Extract the [X, Y] coordinate from the center of the cell holding the provided text.  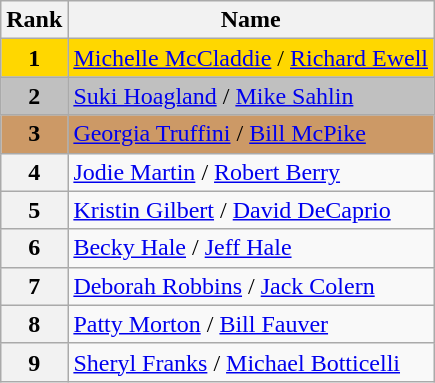
3 [34, 134]
Patty Morton / Bill Fauver [251, 324]
4 [34, 172]
6 [34, 248]
Name [251, 20]
2 [34, 96]
Rank [34, 20]
5 [34, 210]
Sheryl Franks / Michael Botticelli [251, 362]
1 [34, 58]
Michelle McCladdie / Richard Ewell [251, 58]
Suki Hoagland / Mike Sahlin [251, 96]
Becky Hale / Jeff Hale [251, 248]
7 [34, 286]
Georgia Truffini / Bill McPike [251, 134]
9 [34, 362]
Jodie Martin / Robert Berry [251, 172]
Deborah Robbins / Jack Colern [251, 286]
8 [34, 324]
Kristin Gilbert / David DeCaprio [251, 210]
